Determine the [X, Y] coordinate at the center of the cell enclosing the given text.  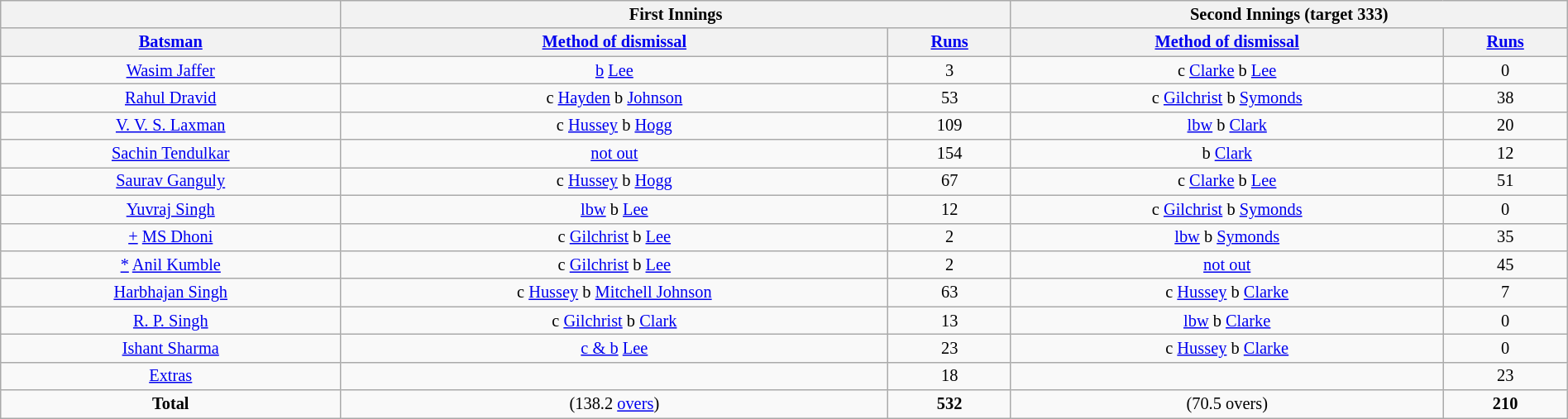
lbw b Clarke [1227, 321]
lbw b Clark [1227, 126]
154 [949, 154]
(70.5 overs) [1227, 404]
532 [949, 404]
Ishant Sharma [170, 348]
Total [170, 404]
c Hayden b Johnson [614, 98]
c Gilchrist b Clark [614, 321]
Harbhajan Singh [170, 293]
51 [1505, 181]
53 [949, 98]
Batsman [170, 42]
Extras [170, 376]
109 [949, 126]
13 [949, 321]
67 [949, 181]
Yuvraj Singh [170, 209]
Wasim Jaffer [170, 70]
45 [1505, 264]
lbw b Lee [614, 209]
210 [1505, 404]
* Anil Kumble [170, 264]
Sachin Tendulkar [170, 154]
R. P. Singh [170, 321]
35 [1505, 237]
c & b Lee [614, 348]
63 [949, 293]
b Lee [614, 70]
3 [949, 70]
lbw b Symonds [1227, 237]
Saurav Ganguly [170, 181]
38 [1505, 98]
(138.2 overs) [614, 404]
c Hussey b Mitchell Johnson [614, 293]
7 [1505, 293]
18 [949, 376]
Second Innings (target 333) [1288, 14]
Rahul Dravid [170, 98]
+ MS Dhoni [170, 237]
20 [1505, 126]
First Innings [676, 14]
b Clark [1227, 154]
V. V. S. Laxman [170, 126]
